Output the [x, y] coordinate of the center of the cell containing the given text.  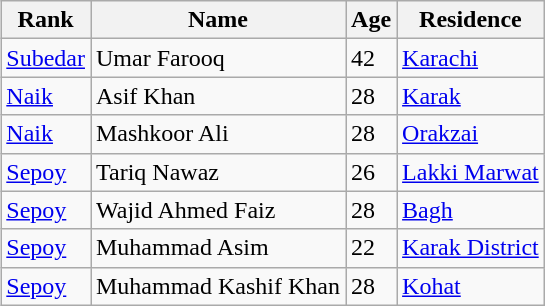
Asif Khan [218, 96]
Kohat [471, 286]
Muhammad Kashif Khan [218, 286]
Muhammad Asim [218, 248]
Karachi [471, 58]
Karak [471, 96]
Tariq Nawaz [218, 172]
Bagh [471, 210]
Umar Farooq [218, 58]
Lakki Marwat [471, 172]
Name [218, 20]
Age [372, 20]
Residence [471, 20]
Wajid Ahmed Faiz [218, 210]
42 [372, 58]
Rank [46, 20]
Subedar [46, 58]
26 [372, 172]
22 [372, 248]
Orakzai [471, 134]
Mashkoor Ali [218, 134]
Karak District [471, 248]
